Capture the cell that displays the provided text and extract its [x, y] central coordinate. 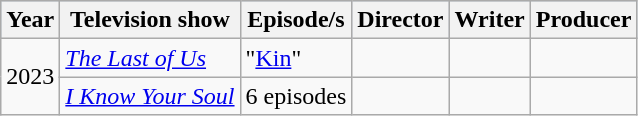
I Know Your Soul [150, 96]
6 episodes [296, 96]
Producer [584, 20]
Year [30, 20]
The Last of Us [150, 58]
Writer [490, 20]
"Kin" [296, 58]
Television show [150, 20]
Episode/s [296, 20]
2023 [30, 77]
Director [400, 20]
